Extract the (x, y) coordinate from the center of the cell holding the provided text.  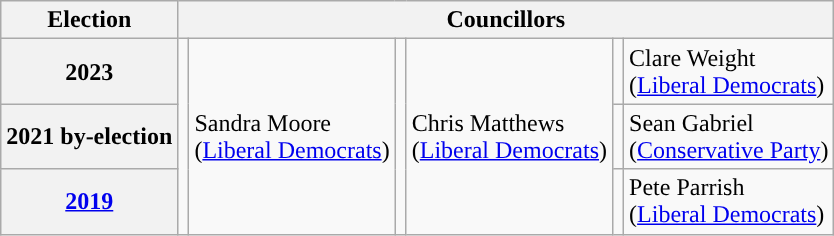
Clare Weight(Liberal Democrats) (729, 72)
Sean Gabriel(Conservative Party) (729, 136)
Chris Matthews(Liberal Democrats) (509, 136)
Election (90, 20)
2023 (90, 72)
Councillors (506, 20)
2021 by-election (90, 136)
2019 (90, 202)
Sandra Moore(Liberal Democrats) (292, 136)
Pete Parrish(Liberal Democrats) (729, 202)
